Return (x, y) of the center of cell containing provided text 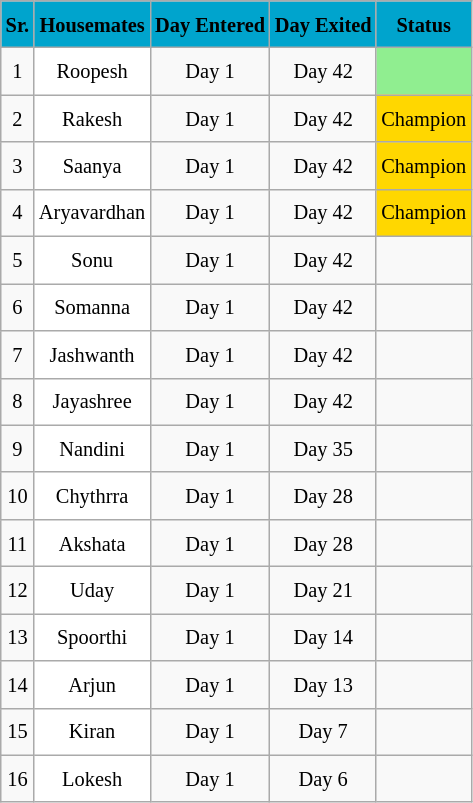
8 (18, 402)
Day 6 (324, 778)
Sonu (92, 260)
Day 35 (324, 448)
Sr. (18, 24)
Day 14 (324, 636)
Jashwanth (92, 354)
Day 13 (324, 684)
Status (424, 24)
Day Exited (324, 24)
5 (18, 260)
Day Entered (210, 24)
Nandini (92, 448)
16 (18, 778)
10 (18, 496)
Akshata (92, 542)
6 (18, 306)
Saanya (92, 166)
Day 7 (324, 732)
13 (18, 636)
Arjun (92, 684)
Day 21 (324, 590)
9 (18, 448)
Kiran (92, 732)
Roopesh (92, 72)
Rakesh (92, 118)
Lokesh (92, 778)
Aryavardhan (92, 212)
Somanna (92, 306)
12 (18, 590)
Spoorthi (92, 636)
3 (18, 166)
11 (18, 542)
4 (18, 212)
2 (18, 118)
7 (18, 354)
Housemates (92, 24)
15 (18, 732)
Uday (92, 590)
1 (18, 72)
Jayashree (92, 402)
Chythrra (92, 496)
14 (18, 684)
